Detect which cell encompasses the target text, then output its (X, Y) center coordinate. 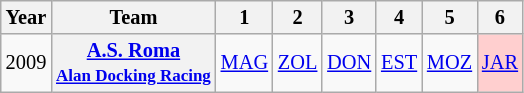
1 (244, 17)
6 (500, 17)
DON (349, 63)
EST (399, 63)
5 (450, 17)
MOZ (450, 63)
2 (298, 17)
ZOL (298, 63)
2009 (26, 63)
JAR (500, 63)
MAG (244, 63)
4 (399, 17)
A.S. RomaAlan Docking Racing (134, 63)
Team (134, 17)
Year (26, 17)
3 (349, 17)
